Locate the cell with the specified text and output its [x, y] center coordinate. 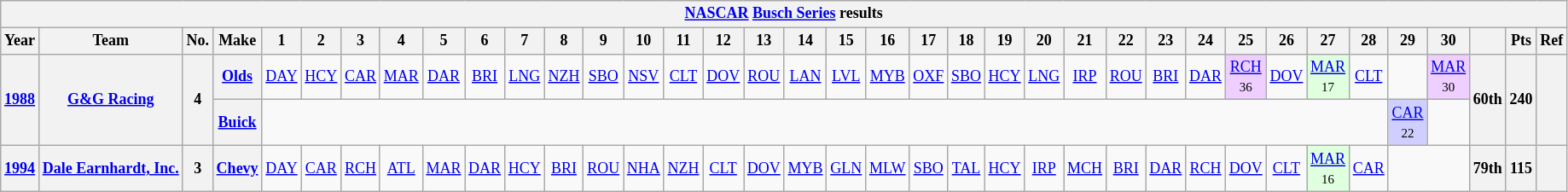
NSV [643, 77]
TAL [967, 168]
24 [1206, 41]
30 [1449, 41]
NASCAR Busch Series results [784, 14]
Pts [1521, 41]
17 [928, 41]
25 [1246, 41]
1988 [20, 99]
7 [524, 41]
1 [282, 41]
LVL [846, 77]
MAR17 [1328, 77]
Buick [237, 123]
18 [967, 41]
MAR16 [1328, 168]
1994 [20, 168]
10 [643, 41]
CAR22 [1408, 123]
6 [485, 41]
NHA [643, 168]
MCH [1085, 168]
GLN [846, 168]
28 [1368, 41]
16 [887, 41]
G&G Racing [111, 99]
ATL [401, 168]
Ref [1552, 41]
MAR30 [1449, 77]
115 [1521, 168]
LAN [805, 77]
79th [1488, 168]
21 [1085, 41]
13 [764, 41]
27 [1328, 41]
12 [723, 41]
11 [683, 41]
60th [1488, 99]
OXF [928, 77]
RCH36 [1246, 77]
15 [846, 41]
Make [237, 41]
2 [321, 41]
23 [1165, 41]
14 [805, 41]
Dale Earnhardt, Inc. [111, 168]
29 [1408, 41]
5 [444, 41]
Year [20, 41]
20 [1044, 41]
19 [1005, 41]
22 [1126, 41]
Team [111, 41]
Chevy [237, 168]
8 [564, 41]
240 [1521, 99]
Olds [237, 77]
26 [1286, 41]
9 [604, 41]
No. [198, 41]
MLW [887, 168]
